Extract the (x, y) coordinate from the center of the cell holding the provided text.  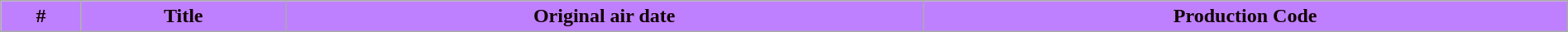
Production Code (1245, 16)
# (41, 16)
Title (184, 16)
Original air date (604, 16)
